Locate the cell with the specified text and output its [x, y] center coordinate. 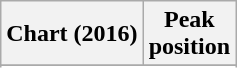
Peakposition [189, 34]
Chart (2016) [72, 34]
